Return [x, y] of the center of cell containing provided text 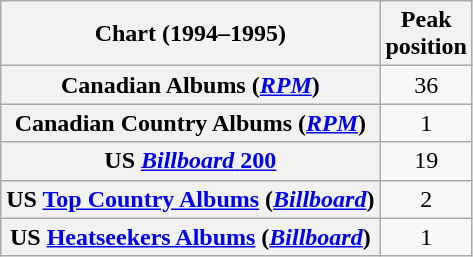
Canadian Country Albums (RPM) [190, 123]
US Heatseekers Albums (Billboard) [190, 237]
2 [426, 199]
19 [426, 161]
36 [426, 85]
Peakposition [426, 34]
Chart (1994–1995) [190, 34]
Canadian Albums (RPM) [190, 85]
US Billboard 200 [190, 161]
US Top Country Albums (Billboard) [190, 199]
